Find where the given text appears and provide that cell's center as [x, y] coordinate. 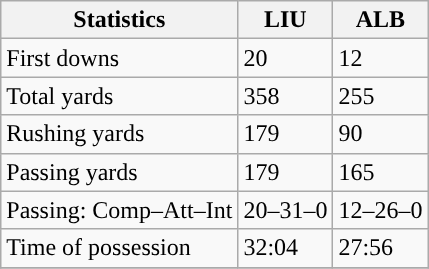
Rushing yards [120, 134]
27:56 [380, 248]
Passing: Comp–Att–Int [120, 210]
Passing yards [120, 172]
32:04 [286, 248]
90 [380, 134]
Time of possession [120, 248]
12 [380, 58]
20–31–0 [286, 210]
358 [286, 96]
12–26–0 [380, 210]
First downs [120, 58]
255 [380, 96]
165 [380, 172]
LIU [286, 20]
Statistics [120, 20]
Total yards [120, 96]
20 [286, 58]
ALB [380, 20]
